Find where the given text appears and provide that cell's center as (X, Y) coordinate. 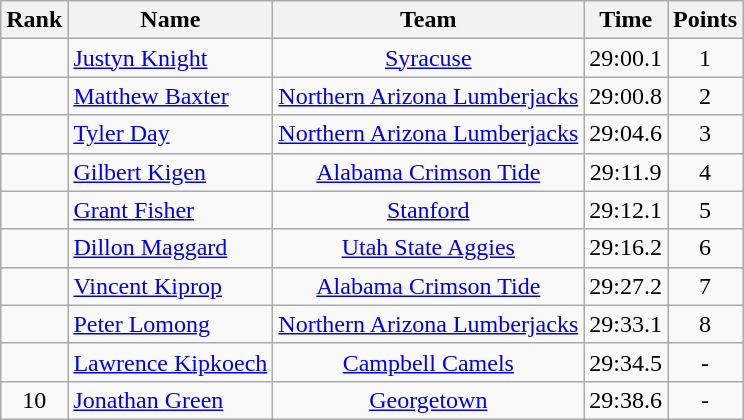
Rank (34, 20)
Utah State Aggies (428, 248)
29:27.2 (626, 286)
Grant Fisher (170, 210)
8 (706, 324)
Campbell Camels (428, 362)
Stanford (428, 210)
Dillon Maggard (170, 248)
Name (170, 20)
Gilbert Kigen (170, 172)
29:04.6 (626, 134)
5 (706, 210)
29:34.5 (626, 362)
Jonathan Green (170, 400)
Matthew Baxter (170, 96)
29:00.8 (626, 96)
Vincent Kiprop (170, 286)
Points (706, 20)
7 (706, 286)
29:12.1 (626, 210)
Time (626, 20)
Lawrence Kipkoech (170, 362)
Peter Lomong (170, 324)
Justyn Knight (170, 58)
29:16.2 (626, 248)
29:00.1 (626, 58)
29:38.6 (626, 400)
29:33.1 (626, 324)
6 (706, 248)
Tyler Day (170, 134)
4 (706, 172)
2 (706, 96)
Team (428, 20)
Syracuse (428, 58)
3 (706, 134)
Georgetown (428, 400)
1 (706, 58)
29:11.9 (626, 172)
10 (34, 400)
